Identify which cell holds the provided text, then report its (X, Y) central coordinate. 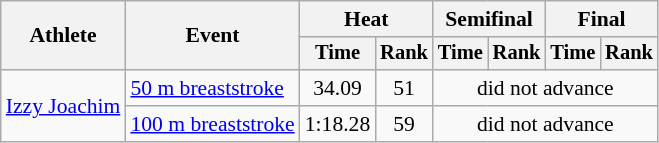
34.09 (338, 88)
1:18.28 (338, 124)
Izzy Joachim (64, 106)
Athlete (64, 36)
Event (212, 36)
Final (601, 19)
100 m breaststroke (212, 124)
50 m breaststroke (212, 88)
Heat (366, 19)
51 (404, 88)
Semifinal (489, 19)
59 (404, 124)
